Search for the cell housing the specified text and yield its [x, y] center coordinate. 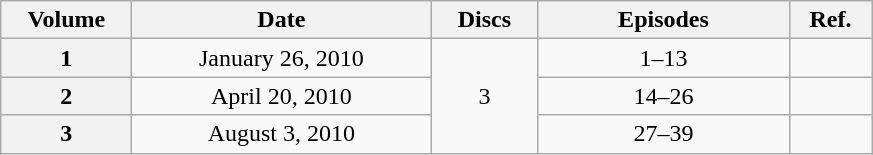
Discs [484, 20]
April 20, 2010 [282, 96]
January 26, 2010 [282, 58]
1 [66, 58]
Ref. [830, 20]
14–26 [664, 96]
27–39 [664, 134]
2 [66, 96]
Episodes [664, 20]
Date [282, 20]
1–13 [664, 58]
Volume [66, 20]
August 3, 2010 [282, 134]
